Pinpoint the cell where the given text exists, returning its (x, y) midpoint coordinate. 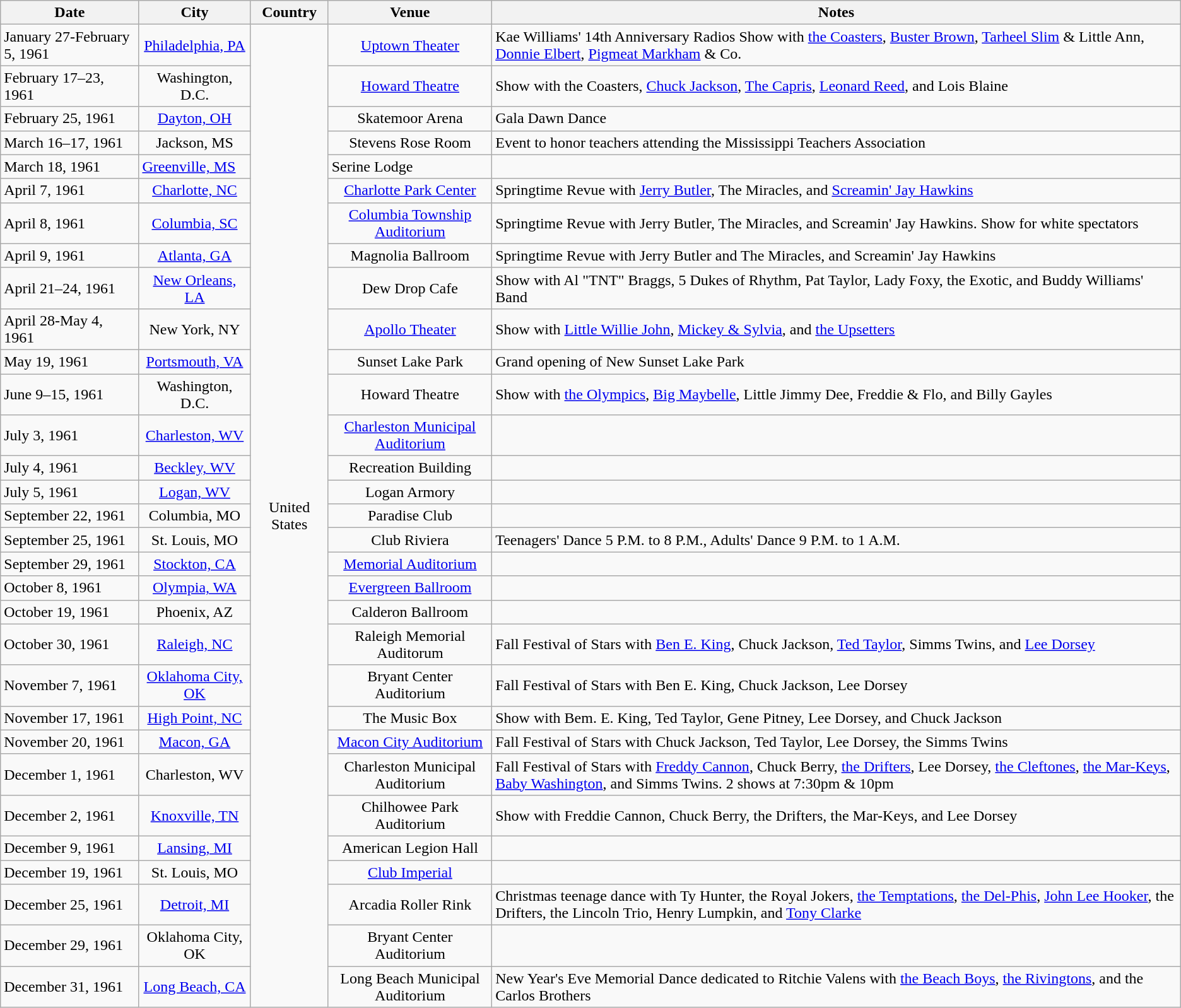
Fall Festival of Stars with Ben E. King, Chuck Jackson, Lee Dorsey (837, 685)
Magnolia Ballroom (410, 255)
Long Beach, CA (194, 987)
Evergreen Ballroom (410, 588)
Macon City Auditorium (410, 742)
November 17, 1961 (69, 718)
December 31, 1961 (69, 987)
December 2, 1961 (69, 815)
June 9–15, 1961 (69, 394)
Portsmouth, VA (194, 361)
July 4, 1961 (69, 468)
Paradise Club (410, 516)
November 20, 1961 (69, 742)
April 21–24, 1961 (69, 288)
Raleigh Memorial Auditorum (410, 645)
The Music Box (410, 718)
Show with the Coasters, Chuck Jackson, The Capris, Leonard Reed, and Lois Blaine (837, 86)
Show with Bem. E. King, Ted Taylor, Gene Pitney, Lee Dorsey, and Chuck Jackson (837, 718)
October 19, 1961 (69, 612)
Show with the Olympics, Big Maybelle, Little Jimmy Dee, Freddie & Flo, and Billy Gayles (837, 394)
Teenagers' Dance 5 P.M. to 8 P.M., Adults' Dance 9 P.M. to 1 A.M. (837, 540)
February 17–23, 1961 (69, 86)
May 19, 1961 (69, 361)
Columbia Township Auditorium (410, 223)
Show with Little Willie John, Mickey & Sylvia, and the Upsetters (837, 329)
Logan, WV (194, 492)
Chilhowee Park Auditorium (410, 815)
Stockton, CA (194, 564)
Club Imperial (410, 872)
City (194, 13)
December 25, 1961 (69, 905)
New York, NY (194, 329)
December 19, 1961 (69, 872)
Apollo Theater (410, 329)
Gala Dawn Dance (837, 119)
Columbia, SC (194, 223)
January 27-February 5, 1961 (69, 45)
April 28-May 4, 1961 (69, 329)
Long Beach Municipal Auditorium (410, 987)
New Year's Eve Memorial Dance dedicated to Ritchie Valens with the Beach Boys, the Rivingtons, and the Carlos Brothers (837, 987)
Date (69, 13)
Logan Armory (410, 492)
Raleigh, NC (194, 645)
July 3, 1961 (69, 435)
October 8, 1961 (69, 588)
Olympia, WA (194, 588)
Fall Festival of Stars with Ben E. King, Chuck Jackson, Ted Taylor, Simms Twins, and Lee Dorsey (837, 645)
Arcadia Roller Rink (410, 905)
Charlotte, NC (194, 190)
Springtime Revue with Jerry Butler, The Miracles, and Screamin' Jay Hawkins (837, 190)
Greenville, MS (194, 167)
Skatemoor Arena (410, 119)
Fall Festival of Stars with Chuck Jackson, Ted Taylor, Lee Dorsey, the Simms Twins (837, 742)
United States (289, 516)
Venue (410, 13)
July 5, 1961 (69, 492)
Serine Lodge (410, 167)
Show with Freddie Cannon, Chuck Berry, the Drifters, the Mar-Keys, and Lee Dorsey (837, 815)
Sunset Lake Park (410, 361)
Club Riviera (410, 540)
American Legion Hall (410, 848)
Kae Williams' 14th Anniversary Radios Show with the Coasters, Buster Brown, Tarheel Slim & Little Ann, Donnie Elbert, Pigmeat Markham & Co. (837, 45)
Columbia, MO (194, 516)
December 1, 1961 (69, 775)
Notes (837, 13)
Macon, GA (194, 742)
Dayton, OH (194, 119)
September 25, 1961 (69, 540)
High Point, NC (194, 718)
December 9, 1961 (69, 848)
March 16–17, 1961 (69, 143)
April 8, 1961 (69, 223)
October 30, 1961 (69, 645)
Knoxville, TN (194, 815)
Phoenix, AZ (194, 612)
Detroit, MI (194, 905)
April 9, 1961 (69, 255)
Event to honor teachers attending the Mississippi Teachers Association (837, 143)
Grand opening of New Sunset Lake Park (837, 361)
March 18, 1961 (69, 167)
Atlanta, GA (194, 255)
Country (289, 13)
Show with Al "TNT" Braggs, 5 Dukes of Rhythm, Pat Taylor, Lady Foxy, the Exotic, and Buddy Williams' Band (837, 288)
September 22, 1961 (69, 516)
April 7, 1961 (69, 190)
Charlotte Park Center (410, 190)
Memorial Auditorium (410, 564)
September 29, 1961 (69, 564)
November 7, 1961 (69, 685)
Beckley, WV (194, 468)
Springtime Revue with Jerry Butler, The Miracles, and Screamin' Jay Hawkins. Show for white spectators (837, 223)
February 25, 1961 (69, 119)
December 29, 1961 (69, 946)
Dew Drop Cafe (410, 288)
Philadelphia, PA (194, 45)
Recreation Building (410, 468)
Springtime Revue with Jerry Butler and The Miracles, and Screamin' Jay Hawkins (837, 255)
Calderon Ballroom (410, 612)
Lansing, MI (194, 848)
Stevens Rose Room (410, 143)
Jackson, MS (194, 143)
New Orleans, LA (194, 288)
Uptown Theater (410, 45)
